Locate the cell with the specified text and output its [x, y] center coordinate. 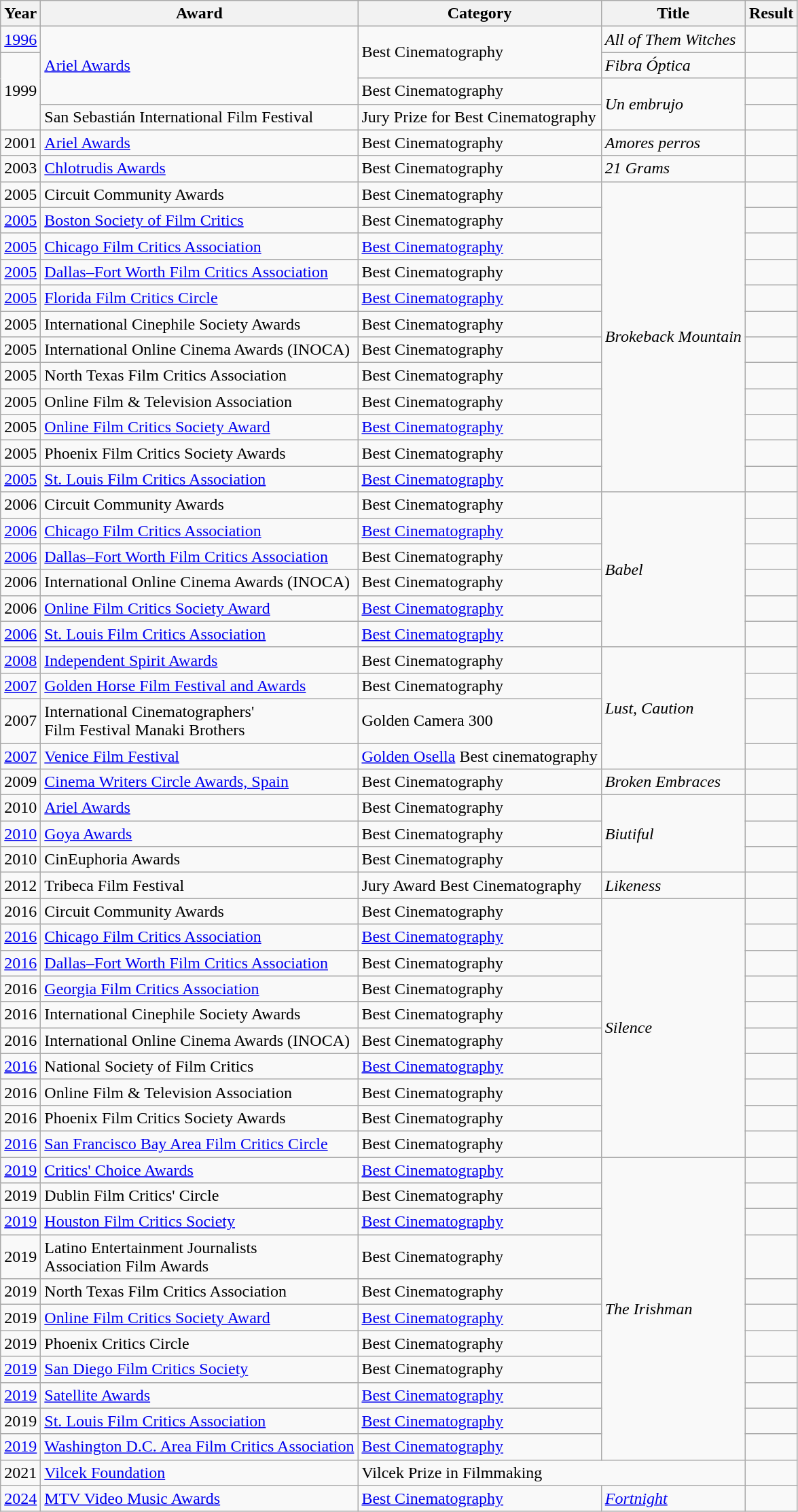
Jury Prize for Best Cinematography [479, 117]
Georgia Film Critics Association [200, 989]
Houston Film Critics Society [200, 1222]
Broken Embraces [673, 782]
Latino Entertainment JournalistsAssociation Film Awards [200, 1257]
1999 [20, 91]
2001 [20, 143]
San Sebastián International Film Festival [200, 117]
Cinema Writers Circle Awards, Spain [200, 782]
Tribeca Film Festival [200, 885]
Chlotrudis Awards [200, 169]
Washington D.C. Area Film Critics Association [200, 1447]
2012 [20, 885]
Award [200, 14]
Brokeback Mountain [673, 337]
2021 [20, 1473]
2003 [20, 169]
Title [673, 14]
Vilcek Foundation [200, 1473]
2024 [20, 1498]
Lust, Caution [673, 708]
Fortnight [673, 1498]
National Society of Film Critics [200, 1066]
2008 [20, 660]
Boston Society of Film Critics [200, 220]
The Irishman [673, 1308]
All of Them Witches [673, 39]
Critics' Choice Awards [200, 1170]
Year [20, 14]
Satellite Awards [200, 1395]
Likeness [673, 885]
Vilcek Prize in Filmmaking [551, 1473]
Un embrujo [673, 104]
Biutiful [673, 834]
Jury Award Best Cinematography [479, 885]
Golden Osella Best cinematography [479, 756]
Babel [673, 569]
Golden Horse Film Festival and Awards [200, 686]
Florida Film Critics Circle [200, 298]
Fibra Óptica [673, 65]
Amores perros [673, 143]
Silence [673, 1027]
MTV Video Music Awards [200, 1498]
Category [479, 14]
1996 [20, 39]
Venice Film Festival [200, 756]
International Cinematographers'Film Festival Manaki Brothers [200, 720]
Goya Awards [200, 834]
Phoenix Critics Circle [200, 1343]
Result [771, 14]
San Diego Film Critics Society [200, 1369]
Independent Spirit Awards [200, 660]
San Francisco Bay Area Film Critics Circle [200, 1144]
2009 [20, 782]
Dublin Film Critics' Circle [200, 1196]
21 Grams [673, 169]
CinEuphoria Awards [200, 860]
Golden Camera 300 [479, 720]
